Identify which cell holds the provided text, then report its (X, Y) central coordinate. 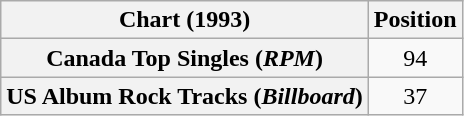
94 (415, 58)
37 (415, 96)
Canada Top Singles (RPM) (185, 58)
Chart (1993) (185, 20)
Position (415, 20)
US Album Rock Tracks (Billboard) (185, 96)
